Determine the [x, y] coordinate at the center of the cell enclosing the given text.  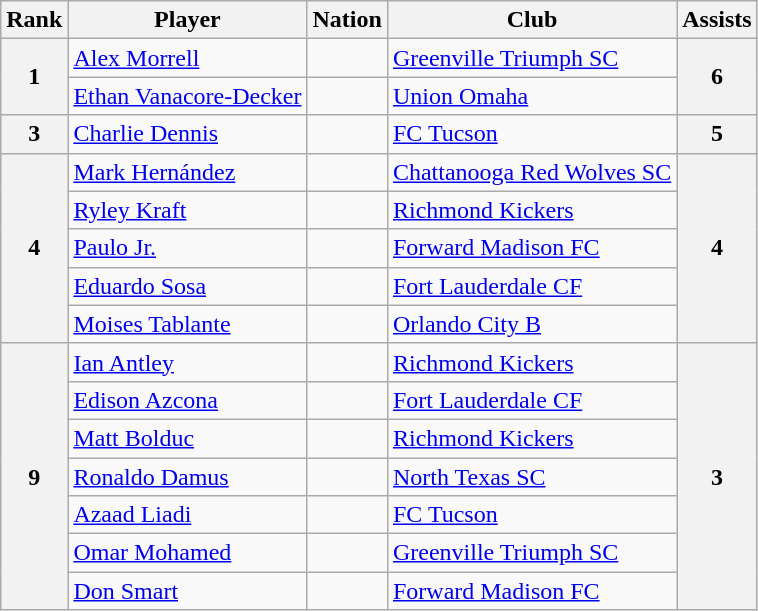
Assists [717, 20]
Club [532, 20]
Eduardo Sosa [188, 286]
Mark Hernández [188, 172]
Ian Antley [188, 362]
Chattanooga Red Wolves SC [532, 172]
Moises Tablante [188, 324]
Matt Bolduc [188, 438]
1 [34, 77]
9 [34, 476]
Edison Azcona [188, 400]
Ethan Vanacore-Decker [188, 96]
Union Omaha [532, 96]
Omar Mohamed [188, 553]
Don Smart [188, 591]
Orlando City B [532, 324]
Ronaldo Damus [188, 477]
Rank [34, 20]
Nation [347, 20]
5 [717, 134]
6 [717, 77]
North Texas SC [532, 477]
Paulo Jr. [188, 248]
Charlie Dennis [188, 134]
Azaad Liadi [188, 515]
Alex Morrell [188, 58]
Player [188, 20]
Ryley Kraft [188, 210]
